Scan for the cell matching the given text and deliver its (X, Y) coordinate at center. 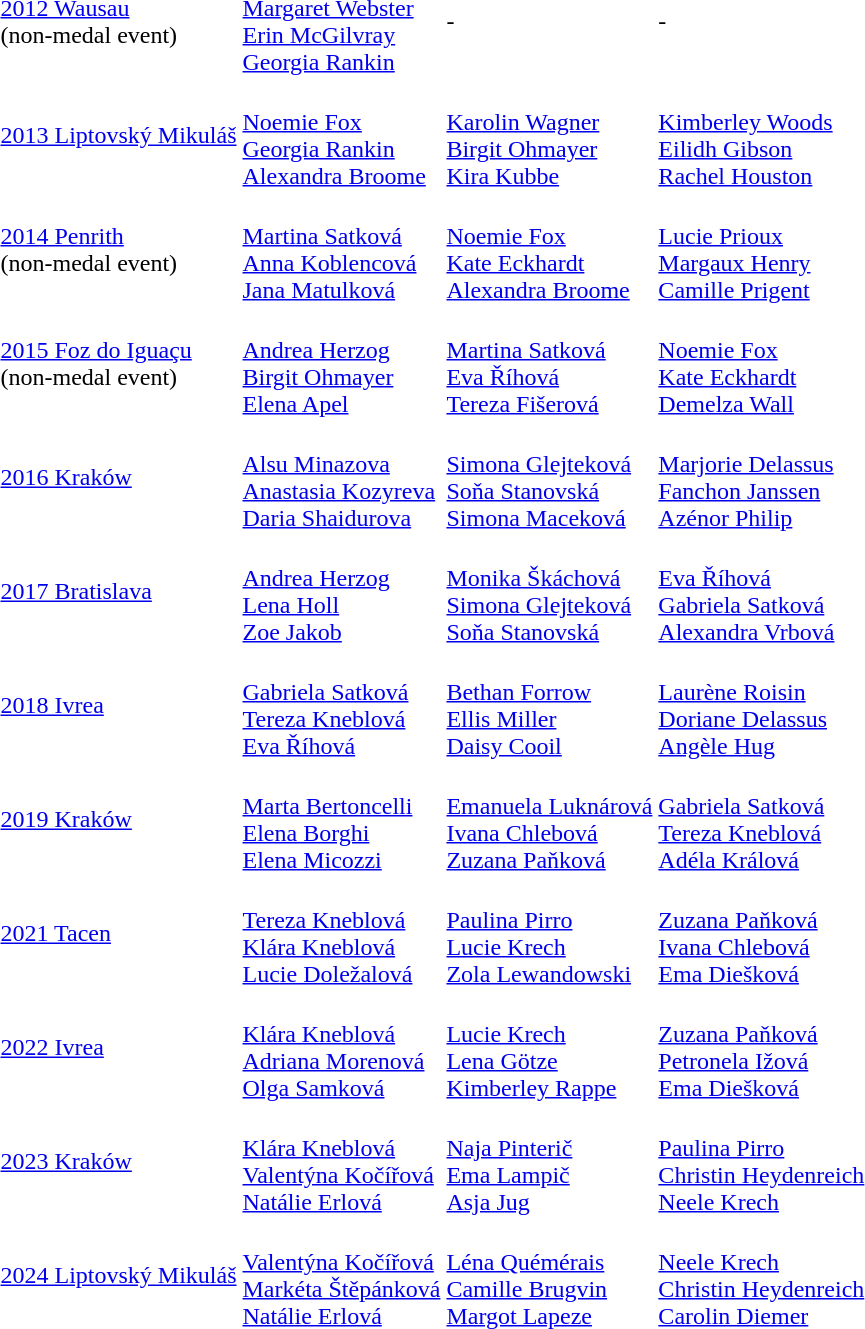
Karolin WagnerBirgit OhmayerKira Kubbe (550, 136)
Noemie FoxGeorgia RankinAlexandra Broome (342, 136)
Marta BertoncelliElena BorghiElena Micozzi (342, 820)
Martina SatkováEva ŘíhováTereza Fišerová (550, 364)
Klára KneblováValentýna KočířováNatálie Erlová (342, 1162)
Alsu MinazovaAnastasia KozyrevaDaria Shaidurova (342, 478)
Andrea HerzogBirgit OhmayerElena Apel (342, 364)
Bethan ForrowEllis MillerDaisy Cooil (550, 706)
Gabriela SatkováTereza KneblováEva Říhová (342, 706)
Naja PinteričEma LampičAsja Jug (550, 1162)
Klára KneblováAdriana MorenováOlga Samková (342, 1048)
Martina SatkováAnna KoblencováJana Matulková (342, 250)
Paulina PirroLucie KrechZola Lewandowski (550, 934)
Tereza KneblováKlára KneblováLucie Doležalová (342, 934)
Lucie KrechLena GötzeKimberley Rappe (550, 1048)
Andrea HerzogLena HollZoe Jakob (342, 592)
Noemie FoxKate EckhardtAlexandra Broome (550, 250)
Monika ŠkáchováSimona GlejtekováSoňa Stanovská (550, 592)
Emanuela LuknárováIvana ChlebováZuzana Paňková (550, 820)
Simona GlejtekováSoňa StanovskáSimona Maceková (550, 478)
